Search for the cell housing the specified text and yield its [x, y] center coordinate. 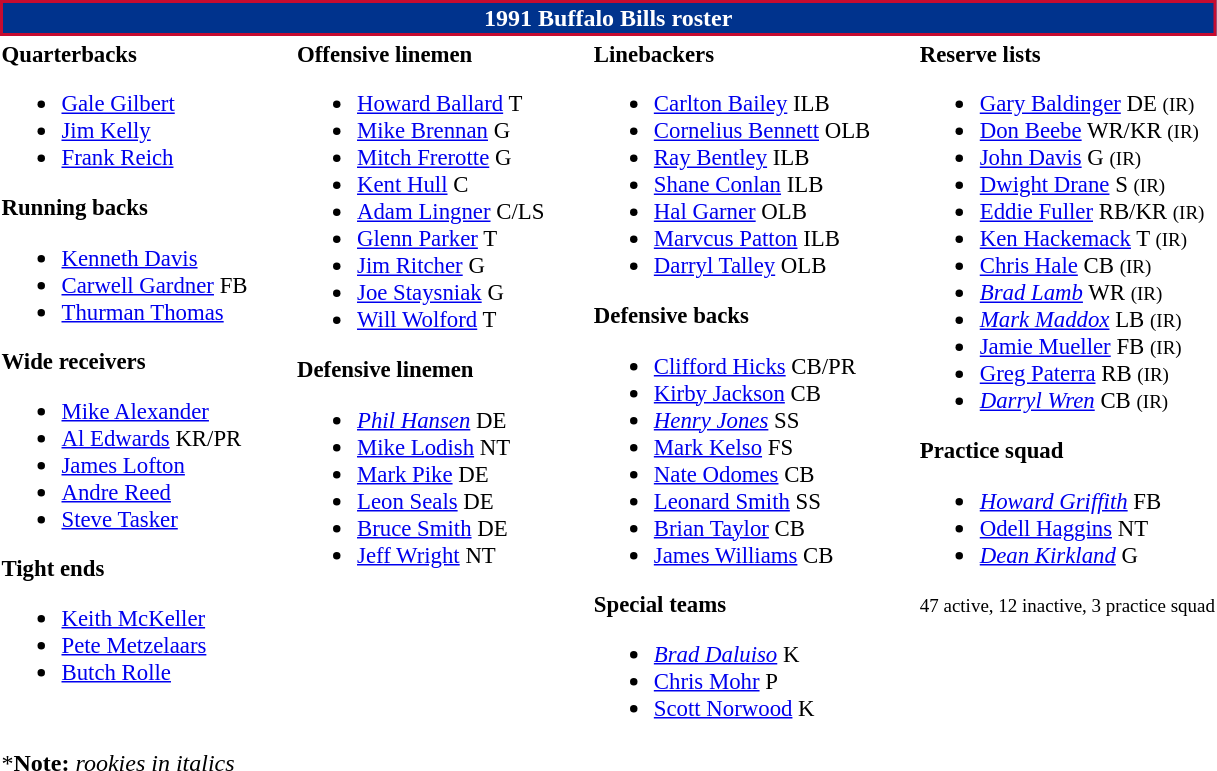
1991 Buffalo Bills roster [608, 18]
